Capture the cell that displays the provided text and extract its (X, Y) central coordinate. 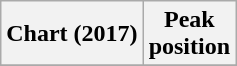
Chart (2017) (72, 34)
Peakposition (189, 34)
